Search for the cell housing the specified text and yield its [x, y] center coordinate. 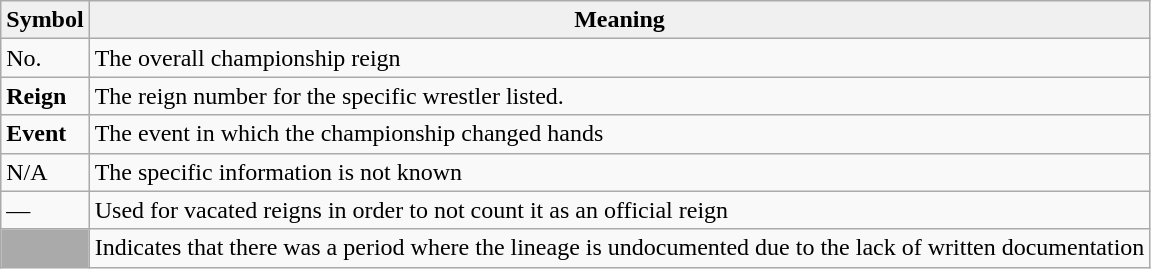
Meaning [620, 20]
The reign number for the specific wrestler listed. [620, 96]
The specific information is not known [620, 172]
Used for vacated reigns in order to not count it as an official reign [620, 210]
No. [45, 58]
N/A [45, 172]
Indicates that there was a period where the lineage is undocumented due to the lack of written documentation [620, 248]
Event [45, 134]
Symbol [45, 20]
The event in which the championship changed hands [620, 134]
Reign [45, 96]
The overall championship reign [620, 58]
— [45, 210]
